Pinpoint the cell where the given text exists, returning its (x, y) midpoint coordinate. 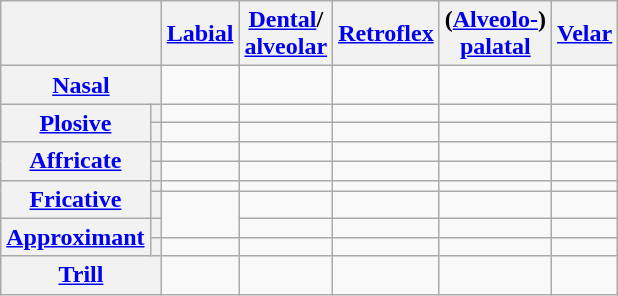
Affricate (76, 161)
Approximant (76, 237)
Fricative (76, 199)
Dental/alveolar (286, 34)
Trill (81, 275)
Plosive (76, 123)
(Alveolo-)palatal (495, 34)
Nasal (81, 85)
Labial (200, 34)
Retroflex (386, 34)
Velar (585, 34)
